Identify which cell holds the provided text, then report its (x, y) central coordinate. 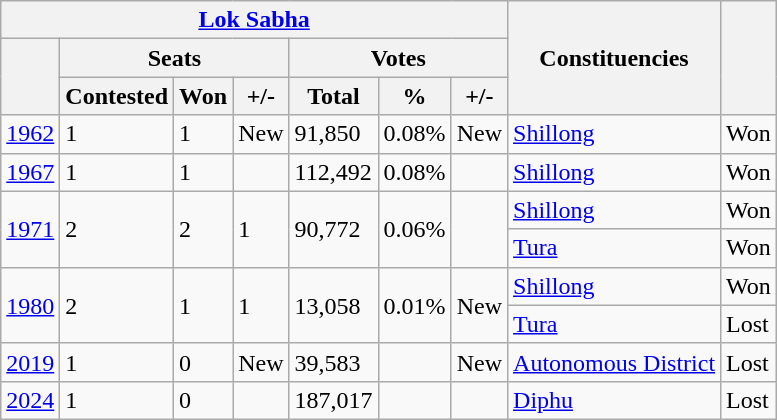
91,850 (334, 134)
1980 (30, 305)
2024 (30, 400)
% (414, 96)
39,583 (334, 362)
90,772 (334, 229)
0.06% (414, 229)
Contested (117, 96)
112,492 (334, 172)
13,058 (334, 305)
1971 (30, 229)
1967 (30, 172)
Seats (174, 58)
Lok Sabha (254, 20)
0.01% (414, 305)
187,017 (334, 400)
Constituencies (614, 58)
2019 (30, 362)
Diphu (614, 400)
Total (334, 96)
Votes (398, 58)
1962 (30, 134)
Autonomous District (614, 362)
